Extract the (x, y) coordinate from the center of the cell holding the provided text.  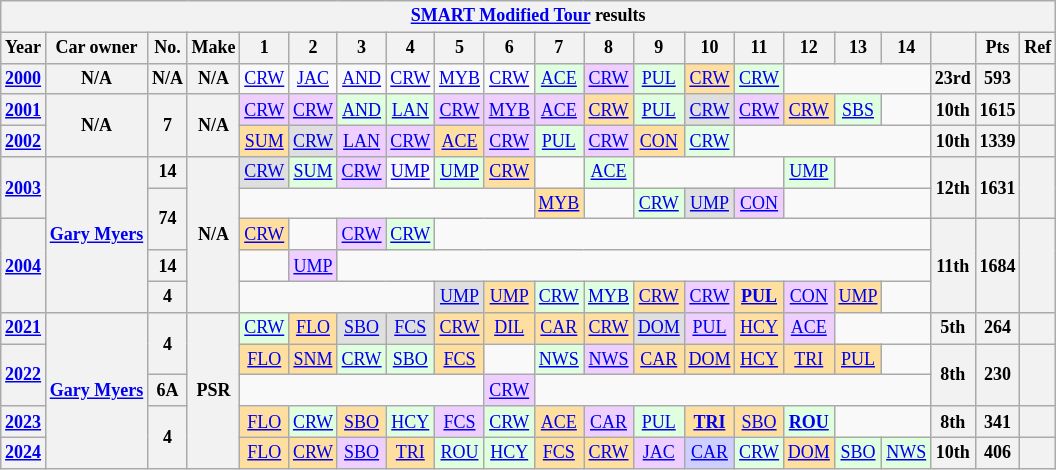
11 (760, 48)
23rd (954, 78)
SMART Modified Tour results (528, 16)
2004 (24, 266)
6 (509, 48)
5 (460, 48)
PSR (214, 390)
8 (609, 48)
2023 (24, 422)
2001 (24, 110)
341 (998, 422)
1615 (998, 110)
Make (214, 48)
74 (168, 219)
Pts (998, 48)
1684 (998, 266)
13 (858, 48)
5th (954, 328)
6A (168, 390)
10 (710, 48)
593 (998, 78)
2021 (24, 328)
264 (998, 328)
406 (998, 452)
11th (954, 266)
SBS (858, 110)
2 (314, 48)
1631 (998, 188)
2022 (24, 375)
2024 (24, 452)
DIL (509, 328)
3 (362, 48)
SNM (314, 360)
12th (954, 188)
9 (658, 48)
1339 (998, 140)
Ref (1038, 48)
Car owner (96, 48)
1 (264, 48)
2002 (24, 140)
Year (24, 48)
230 (998, 375)
2003 (24, 188)
2000 (24, 78)
12 (808, 48)
No. (168, 48)
